Find where the given text appears and provide that cell's center as (x, y) coordinate. 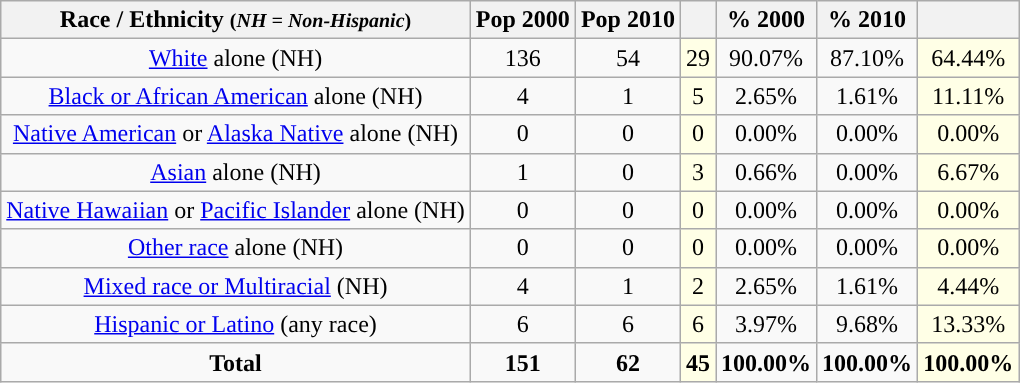
4.44% (968, 286)
% 2000 (766, 20)
Pop 2010 (628, 20)
54 (628, 58)
3.97% (766, 324)
29 (698, 58)
87.10% (868, 58)
Asian alone (NH) (236, 172)
Pop 2000 (522, 20)
90.07% (766, 58)
Native American or Alaska Native alone (NH) (236, 134)
45 (698, 362)
64.44% (968, 58)
0.66% (766, 172)
% 2010 (868, 20)
62 (628, 362)
11.11% (968, 96)
Mixed race or Multiracial (NH) (236, 286)
6.67% (968, 172)
151 (522, 362)
Black or African American alone (NH) (236, 96)
2 (698, 286)
White alone (NH) (236, 58)
136 (522, 58)
Total (236, 362)
Other race alone (NH) (236, 248)
3 (698, 172)
13.33% (968, 324)
5 (698, 96)
9.68% (868, 324)
Race / Ethnicity (NH = Non-Hispanic) (236, 20)
Native Hawaiian or Pacific Islander alone (NH) (236, 210)
Hispanic or Latino (any race) (236, 324)
